Output the [X, Y] coordinate of the center of the cell containing the given text.  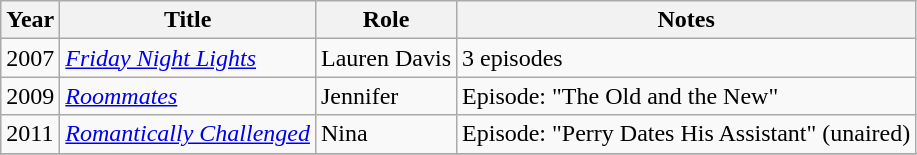
Romantically Challenged [188, 134]
Nina [386, 134]
Title [188, 20]
3 episodes [686, 58]
Episode: "The Old and the New" [686, 96]
Notes [686, 20]
2009 [30, 96]
2007 [30, 58]
Year [30, 20]
Episode: "Perry Dates His Assistant" (unaired) [686, 134]
Jennifer [386, 96]
Friday Night Lights [188, 58]
Lauren Davis [386, 58]
2011 [30, 134]
Roommates [188, 96]
Role [386, 20]
